Output the [x, y] coordinate of the center of the cell containing the given text.  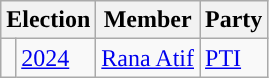
2024 [56, 58]
Member [148, 20]
Election [48, 20]
Rana Atif [148, 58]
Party [234, 20]
PTI [234, 58]
